From the cell containing the given text, extract its center point as (x, y) coordinate. 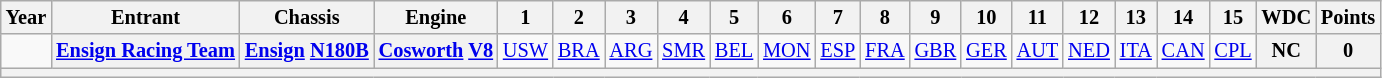
9 (936, 17)
CAN (1184, 51)
2 (579, 17)
ITA (1136, 51)
5 (734, 17)
BEL (734, 51)
BRA (579, 51)
Ensign N180B (307, 51)
FRA (884, 51)
ARG (632, 51)
Chassis (307, 17)
MON (786, 51)
NC (1287, 51)
15 (1232, 17)
8 (884, 17)
12 (1089, 17)
GBR (936, 51)
13 (1136, 17)
WDC (1287, 17)
AUT (1038, 51)
GER (986, 51)
Engine (436, 17)
SMR (684, 51)
6 (786, 17)
7 (838, 17)
10 (986, 17)
14 (1184, 17)
3 (632, 17)
ESP (838, 51)
NED (1089, 51)
1 (526, 17)
Year (26, 17)
Points (1348, 17)
Cosworth V8 (436, 51)
Entrant (146, 17)
USW (526, 51)
11 (1038, 17)
Ensign Racing Team (146, 51)
0 (1348, 51)
4 (684, 17)
CPL (1232, 51)
